Capture the cell that displays the provided text and extract its [x, y] central coordinate. 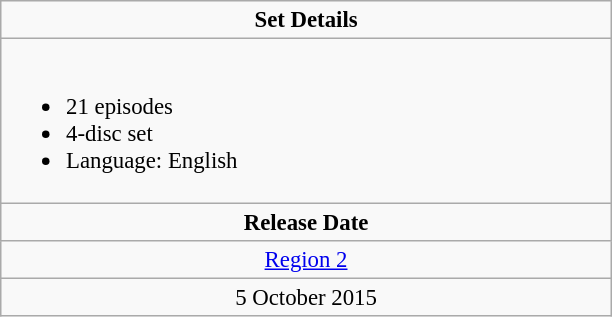
Set Details [306, 20]
Release Date [306, 222]
Region 2 [306, 259]
5 October 2015 [306, 297]
21 episodes4-disc setLanguage: English [306, 121]
